Detect which cell encompasses the target text, then output its (X, Y) center coordinate. 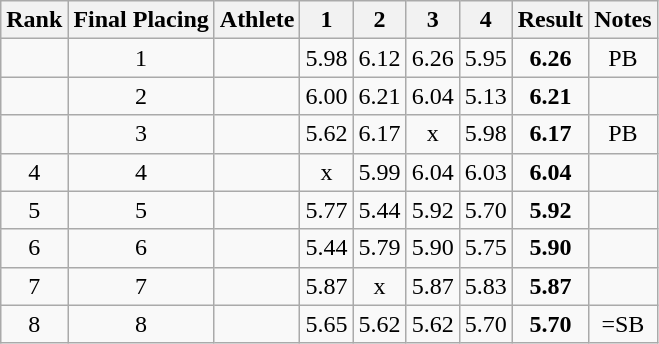
5.75 (486, 248)
5.79 (380, 248)
5.65 (326, 324)
5.13 (486, 96)
Result (550, 20)
5.95 (486, 58)
Notes (623, 20)
=SB (623, 324)
6.12 (380, 58)
5.83 (486, 286)
Rank (34, 20)
Final Placing (141, 20)
6.00 (326, 96)
Athlete (257, 20)
5.77 (326, 210)
5.99 (380, 172)
6.03 (486, 172)
